Pinpoint the cell where the given text exists, returning its [X, Y] midpoint coordinate. 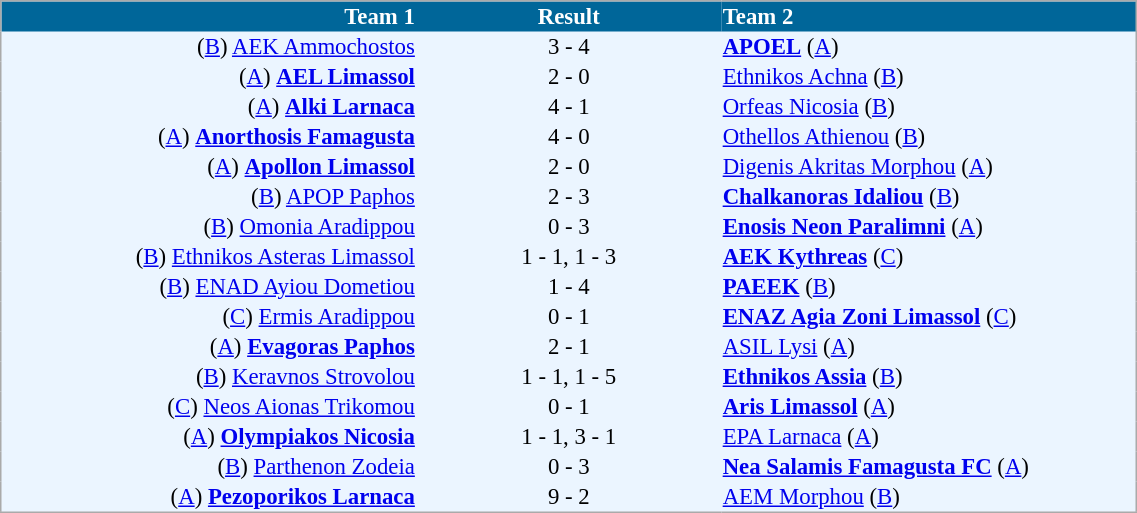
1 - 1, 1 - 5 [568, 377]
Team 2 [929, 16]
(A) AEL Limassol [209, 77]
(A) Olympiakos Nicosia [209, 437]
2 - 1 [568, 347]
1 - 1, 3 - 1 [568, 437]
Team 1 [209, 16]
(B) Keravnos Strovolou [209, 377]
3 - 4 [568, 47]
EPA Larnaca (A) [929, 437]
(B) Omonia Aradippou [209, 227]
(A) Alki Larnaca [209, 107]
(B) AEK Ammochostos [209, 47]
1 - 1, 1 - 3 [568, 257]
Nea Salamis Famagusta FC (A) [929, 467]
(C) Ermis Aradippou [209, 317]
Ethnikos Assia (B) [929, 377]
(B) ENAD Ayiou Dometiou [209, 287]
Orfeas Nicosia (B) [929, 107]
(A) Pezoporikos Larnaca [209, 497]
Chalkanoras Idaliou (B) [929, 197]
AEK Kythreas (C) [929, 257]
4 - 0 [568, 137]
9 - 2 [568, 497]
1 - 4 [568, 287]
(A) Evagoras Paphos [209, 347]
Ethnikos Achna (B) [929, 77]
(C) Neos Aionas Trikomou [209, 407]
AEM Morphou (B) [929, 497]
ASIL Lysi (A) [929, 347]
PAEEK (B) [929, 287]
Digenis Akritas Morphou (A) [929, 167]
(B) Parthenon Zodeia [209, 467]
Enosis Neon Paralimni (A) [929, 227]
(B) APOP Paphos [209, 197]
2 - 3 [568, 197]
Result [568, 16]
(A) Anorthosis Famagusta [209, 137]
(B) Ethnikos Asteras Limassol [209, 257]
Othellos Athienou (B) [929, 137]
ENAZ Agia Zoni Limassol (C) [929, 317]
APOEL (A) [929, 47]
(A) Apollon Limassol [209, 167]
Aris Limassol (A) [929, 407]
4 - 1 [568, 107]
